Return the (X, Y) coordinate for the center point of the cell that contains the specified text.  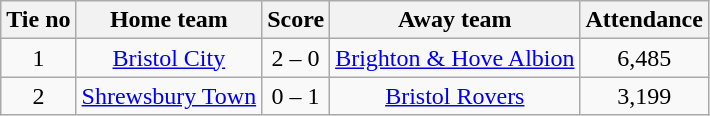
Bristol Rovers (455, 96)
Bristol City (169, 58)
Shrewsbury Town (169, 96)
Home team (169, 20)
Brighton & Hove Albion (455, 58)
0 – 1 (296, 96)
Score (296, 20)
6,485 (644, 58)
2 (38, 96)
2 – 0 (296, 58)
Tie no (38, 20)
Attendance (644, 20)
3,199 (644, 96)
Away team (455, 20)
1 (38, 58)
